For the text-containing cell, return its midpoint in (X, Y) coordinate format. 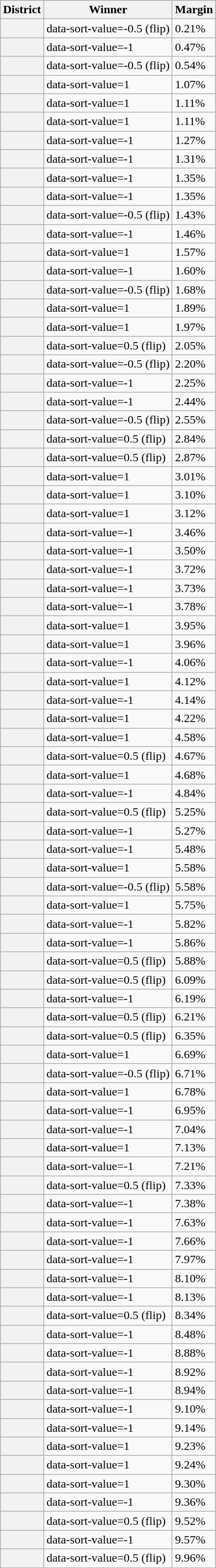
9.14% (194, 1428)
6.35% (194, 1036)
2.20% (194, 364)
6.78% (194, 1092)
9.30% (194, 1484)
7.38% (194, 1204)
5.86% (194, 943)
5.75% (194, 905)
8.34% (194, 1316)
3.95% (194, 625)
2.05% (194, 346)
1.60% (194, 271)
1.27% (194, 140)
7.33% (194, 1185)
9.52% (194, 1521)
3.01% (194, 476)
District (22, 10)
7.63% (194, 1222)
4.14% (194, 700)
4.22% (194, 719)
2.44% (194, 401)
9.57% (194, 1540)
4.58% (194, 737)
2.55% (194, 420)
Winner (108, 10)
3.12% (194, 513)
4.06% (194, 663)
6.21% (194, 1017)
6.95% (194, 1110)
8.88% (194, 1353)
1.57% (194, 252)
3.73% (194, 588)
1.31% (194, 159)
5.48% (194, 849)
2.84% (194, 439)
1.43% (194, 215)
8.92% (194, 1371)
3.96% (194, 644)
9.36% (194, 1502)
4.84% (194, 793)
6.19% (194, 998)
1.97% (194, 327)
2.87% (194, 457)
3.46% (194, 532)
7.13% (194, 1148)
0.54% (194, 66)
9.96% (194, 1558)
3.10% (194, 495)
3.72% (194, 570)
0.21% (194, 28)
Margin (194, 10)
3.78% (194, 607)
5.82% (194, 924)
2.25% (194, 383)
9.24% (194, 1465)
1.68% (194, 290)
3.50% (194, 551)
9.23% (194, 1446)
8.94% (194, 1390)
1.07% (194, 84)
5.88% (194, 961)
4.12% (194, 681)
1.89% (194, 308)
4.67% (194, 756)
4.68% (194, 774)
6.71% (194, 1073)
7.97% (194, 1260)
7.21% (194, 1167)
6.69% (194, 1054)
5.25% (194, 812)
5.27% (194, 831)
8.13% (194, 1297)
7.66% (194, 1241)
8.48% (194, 1334)
0.47% (194, 47)
7.04% (194, 1129)
9.10% (194, 1409)
6.09% (194, 980)
1.46% (194, 234)
8.10% (194, 1278)
